From the cell containing the given text, extract its center point as [x, y] coordinate. 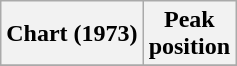
Chart (1973) [72, 34]
Peakposition [189, 34]
